Extract the [x, y] coordinate from the center of the cell holding the provided text.  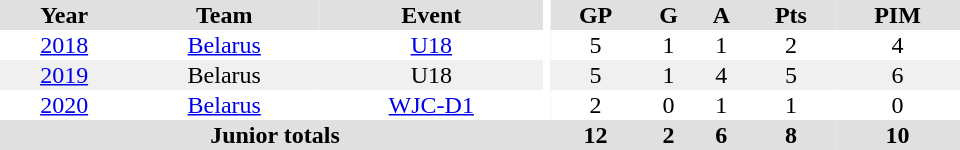
2020 [64, 105]
A [722, 15]
Team [224, 15]
G [668, 15]
WJC-D1 [431, 105]
8 [791, 135]
2019 [64, 75]
Junior totals [275, 135]
Event [431, 15]
10 [898, 135]
12 [596, 135]
GP [596, 15]
PIM [898, 15]
Year [64, 15]
2018 [64, 45]
Pts [791, 15]
